Scan for the cell matching the given text and deliver its [X, Y] coordinate at center. 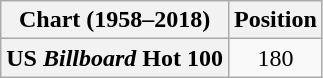
Position [276, 20]
US Billboard Hot 100 [115, 58]
180 [276, 58]
Chart (1958–2018) [115, 20]
